Scan for the cell matching the given text and deliver its [x, y] coordinate at center. 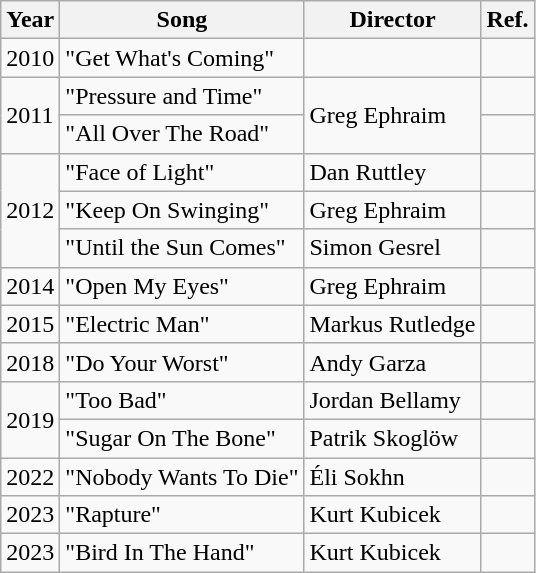
2014 [30, 286]
2022 [30, 477]
Dan Ruttley [392, 172]
Markus Rutledge [392, 324]
Simon Gesrel [392, 248]
Andy Garza [392, 362]
"Get What's Coming" [182, 58]
"Bird In The Hand" [182, 553]
"Too Bad" [182, 400]
"Open My Eyes" [182, 286]
2010 [30, 58]
2015 [30, 324]
Director [392, 20]
"Pressure and Time" [182, 96]
Song [182, 20]
2011 [30, 115]
"Face of Light" [182, 172]
"Rapture" [182, 515]
Éli Sokhn [392, 477]
"Keep On Swinging" [182, 210]
"Sugar On The Bone" [182, 438]
"Until the Sun Comes" [182, 248]
"Electric Man" [182, 324]
Patrik Skoglöw [392, 438]
2019 [30, 419]
"All Over The Road" [182, 134]
"Do Your Worst" [182, 362]
2018 [30, 362]
2012 [30, 210]
Jordan Bellamy [392, 400]
"Nobody Wants To Die" [182, 477]
Ref. [508, 20]
Year [30, 20]
